Identify which cell holds the provided text, then report its [x, y] central coordinate. 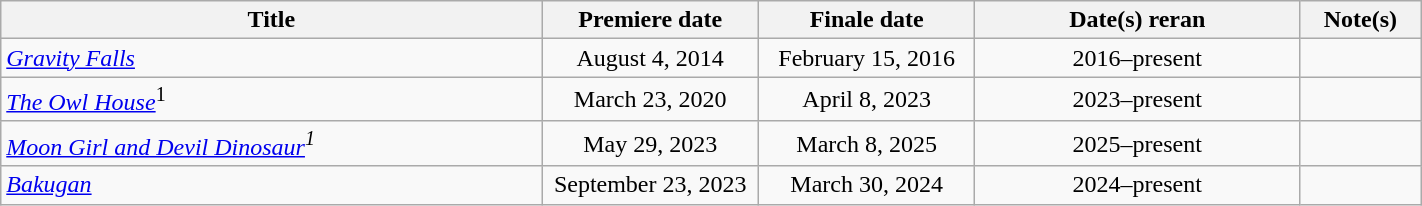
Finale date [866, 20]
September 23, 2023 [650, 185]
April 8, 2023 [866, 100]
Premiere date [650, 20]
The Owl House1 [272, 100]
2023–present [1138, 100]
2025–present [1138, 144]
March 8, 2025 [866, 144]
March 30, 2024 [866, 185]
Moon Girl and Devil Dinosaur1 [272, 144]
2024–present [1138, 185]
Date(s) reran [1138, 20]
Title [272, 20]
May 29, 2023 [650, 144]
August 4, 2014 [650, 58]
Bakugan [272, 185]
Note(s) [1361, 20]
2016–present [1138, 58]
March 23, 2020 [650, 100]
Gravity Falls [272, 58]
February 15, 2016 [866, 58]
